Locate the cell with the specified text and output its (x, y) center coordinate. 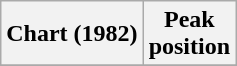
Chart (1982) (72, 34)
Peakposition (189, 34)
